Capture the cell that displays the provided text and extract its [x, y] central coordinate. 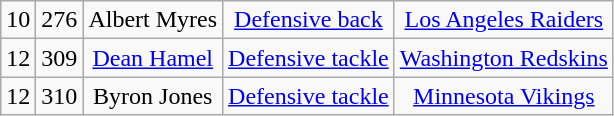
Byron Jones [153, 96]
Washington Redskins [504, 58]
Minnesota Vikings [504, 96]
276 [60, 20]
Los Angeles Raiders [504, 20]
310 [60, 96]
Albert Myres [153, 20]
Defensive back [309, 20]
Dean Hamel [153, 58]
309 [60, 58]
10 [18, 20]
